Return the [x, y] coordinate for the center point of the cell that contains the specified text.  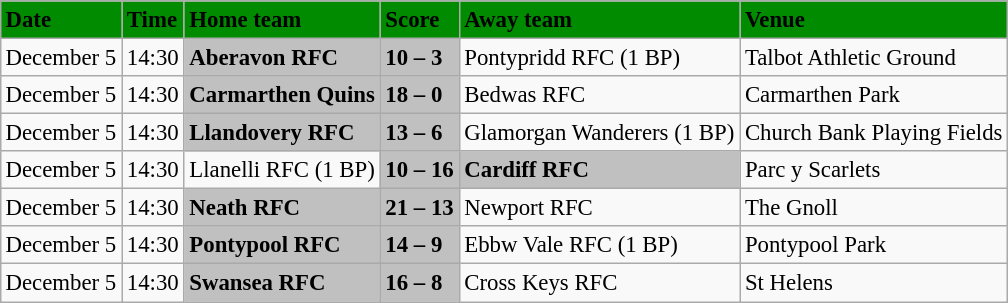
Aberavon RFC [282, 57]
Carmarthen Quins [282, 95]
10 – 3 [420, 57]
Carmarthen Park [874, 95]
Away team [600, 20]
14 – 9 [420, 245]
Swansea RFC [282, 283]
Pontypridd RFC (1 BP) [600, 57]
Pontypool Park [874, 245]
Newport RFC [600, 208]
Score [420, 20]
Talbot Athletic Ground [874, 57]
Parc y Scarlets [874, 170]
Home team [282, 20]
Neath RFC [282, 208]
Glamorgan Wanderers (1 BP) [600, 133]
13 – 6 [420, 133]
Cross Keys RFC [600, 283]
St Helens [874, 283]
Llanelli RFC (1 BP) [282, 170]
Church Bank Playing Fields [874, 133]
16 – 8 [420, 283]
The Gnoll [874, 208]
18 – 0 [420, 95]
Pontypool RFC [282, 245]
Date [60, 20]
21 – 13 [420, 208]
Venue [874, 20]
Llandovery RFC [282, 133]
Ebbw Vale RFC (1 BP) [600, 245]
Cardiff RFC [600, 170]
Bedwas RFC [600, 95]
Time [154, 20]
10 – 16 [420, 170]
